Identify which cell holds the provided text, then report its [x, y] central coordinate. 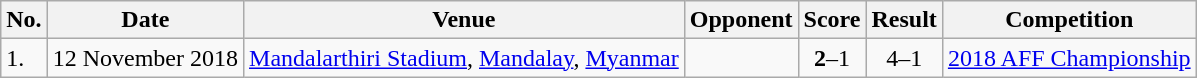
Opponent [741, 20]
Competition [1069, 20]
Result [904, 20]
Mandalarthiri Stadium, Mandalay, Myanmar [464, 58]
12 November 2018 [145, 58]
1. [24, 58]
Venue [464, 20]
2018 AFF Championship [1069, 58]
2–1 [832, 58]
No. [24, 20]
4–1 [904, 58]
Score [832, 20]
Date [145, 20]
